Pinpoint the cell where the given text exists, returning its (X, Y) midpoint coordinate. 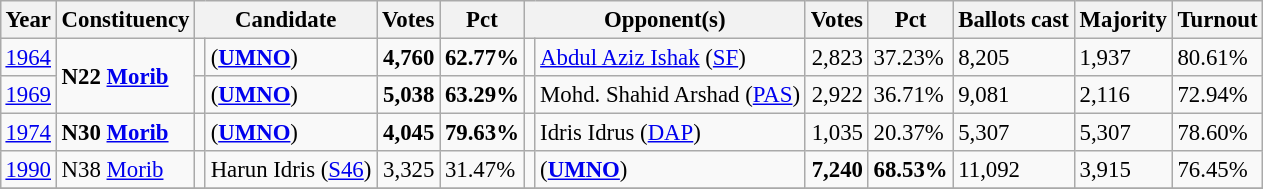
3,325 (408, 170)
Turnout (1218, 20)
2,116 (1123, 95)
Majority (1123, 20)
36.71% (910, 95)
3,915 (1123, 170)
1964 (28, 57)
2,922 (836, 95)
Mohd. Shahid Arshad (PAS) (670, 95)
Constituency (125, 20)
1990 (28, 170)
4,760 (408, 57)
1969 (28, 95)
62.77% (482, 57)
80.61% (1218, 57)
72.94% (1218, 95)
Year (28, 20)
1974 (28, 133)
4,045 (408, 133)
8,205 (1014, 57)
Abdul Aziz Ishak (SF) (670, 57)
Idris Idrus (DAP) (670, 133)
Candidate (286, 20)
11,092 (1014, 170)
20.37% (910, 133)
9,081 (1014, 95)
76.45% (1218, 170)
1,035 (836, 133)
1,937 (1123, 57)
7,240 (836, 170)
78.60% (1218, 133)
79.63% (482, 133)
N30 Morib (125, 133)
Ballots cast (1014, 20)
68.53% (910, 170)
Harun Idris (S46) (290, 170)
5,038 (408, 95)
N38 Morib (125, 170)
2,823 (836, 57)
Opponent(s) (664, 20)
N22 Morib (125, 76)
31.47% (482, 170)
63.29% (482, 95)
37.23% (910, 57)
